Capture the cell that displays the provided text and extract its (X, Y) central coordinate. 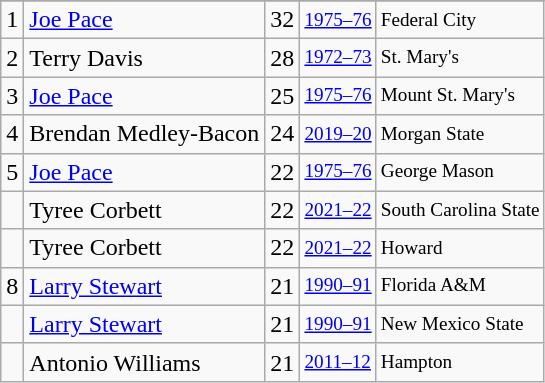
Florida A&M (460, 286)
Antonio Williams (144, 362)
2019–20 (338, 134)
Howard (460, 248)
4 (12, 134)
Brendan Medley-Bacon (144, 134)
25 (282, 96)
Federal City (460, 20)
Hampton (460, 362)
8 (12, 286)
28 (282, 58)
1 (12, 20)
Mount St. Mary's (460, 96)
Terry Davis (144, 58)
32 (282, 20)
George Mason (460, 172)
24 (282, 134)
3 (12, 96)
1972–73 (338, 58)
2011–12 (338, 362)
New Mexico State (460, 324)
2 (12, 58)
5 (12, 172)
St. Mary's (460, 58)
South Carolina State (460, 210)
Morgan State (460, 134)
